Find where the given text appears and provide that cell's center as (X, Y) coordinate. 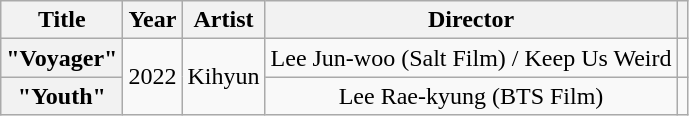
Title (62, 20)
Lee Jun-woo (Salt Film) / Keep Us Weird (471, 58)
Director (471, 20)
Lee Rae-kyung (BTS Film) (471, 96)
"Voyager" (62, 58)
2022 (152, 77)
Artist (224, 20)
"Youth" (62, 96)
Year (152, 20)
Kihyun (224, 77)
